Identify which cell holds the provided text, then report its [X, Y] central coordinate. 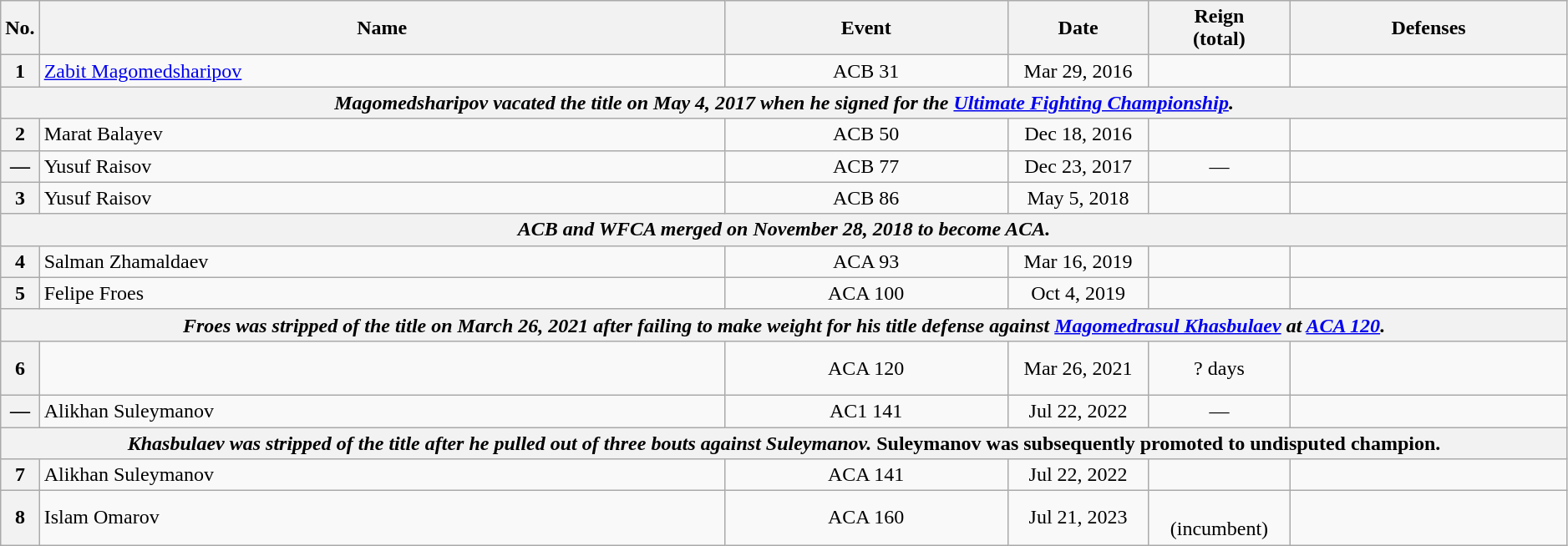
1 [20, 71]
6 [20, 367]
Salman Zhamaldaev [382, 261]
Date [1078, 28]
Mar 26, 2021 [1078, 367]
ACA 93 [865, 261]
Marat Balayev [382, 134]
ACB 50 [865, 134]
Zabit Magomedsharipov [382, 71]
Reign(total) [1220, 28]
Dec 18, 2016 [1078, 134]
4 [20, 261]
ACA 160 [865, 518]
ACB and WFCA merged on November 28, 2018 to become ACA. [784, 230]
ACA 100 [865, 293]
Felipe Froes [382, 293]
Mar 16, 2019 [1078, 261]
8 [20, 518]
Oct 4, 2019 [1078, 293]
(incumbent) [1220, 518]
No. [20, 28]
ACB 86 [865, 198]
ACA 120 [865, 367]
2 [20, 134]
Magomedsharipov vacated the title on May 4, 2017 when he signed for the Ultimate Fighting Championship. [784, 103]
Name [382, 28]
? days [1220, 367]
Dec 23, 2017 [1078, 166]
May 5, 2018 [1078, 198]
Islam Omarov [382, 518]
ACB 77 [865, 166]
ACA 141 [865, 475]
Defenses [1428, 28]
Event [865, 28]
7 [20, 475]
AC1 141 [865, 411]
5 [20, 293]
Jul 21, 2023 [1078, 518]
Froes was stripped of the title on March 26, 2021 after failing to make weight for his title defense against Magomedrasul Khasbulaev at ACA 120. [784, 325]
Mar 29, 2016 [1078, 71]
ACB 31 [865, 71]
3 [20, 198]
